Pinpoint the cell where the given text exists, returning its [x, y] midpoint coordinate. 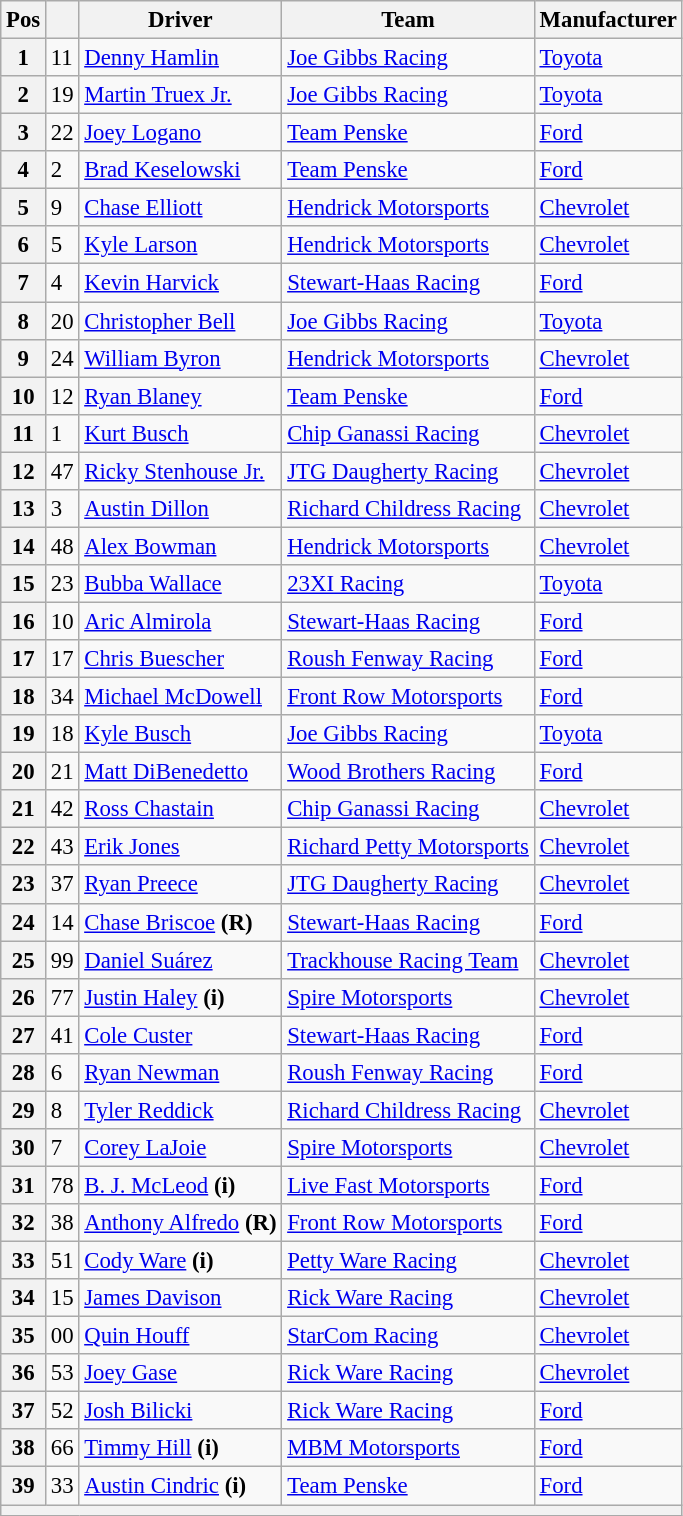
66 [62, 1449]
Erik Jones [180, 847]
Tyler Reddick [180, 1110]
48 [62, 546]
53 [62, 1373]
Quin Houff [180, 1336]
Richard Petty Motorsports [408, 847]
16 [24, 621]
Austin Cindric (i) [180, 1486]
StarCom Racing [408, 1336]
Denny Hamlin [180, 58]
77 [62, 997]
78 [62, 1185]
Kurt Busch [180, 433]
Chase Briscoe (R) [180, 922]
Kevin Harvick [180, 283]
25 [24, 960]
Team [408, 20]
35 [24, 1336]
Cody Ware (i) [180, 1261]
99 [62, 960]
Cole Custer [180, 1035]
Michael McDowell [180, 697]
Chris Buescher [180, 659]
39 [24, 1486]
Austin Dillon [180, 509]
Kyle Larson [180, 245]
MBM Motorsports [408, 1449]
32 [24, 1223]
36 [24, 1373]
Kyle Busch [180, 734]
41 [62, 1035]
Chase Elliott [180, 208]
28 [24, 1073]
Christopher Bell [180, 321]
Live Fast Motorsports [408, 1185]
26 [24, 997]
23XI Racing [408, 584]
James Davison [180, 1298]
13 [24, 509]
00 [62, 1336]
Brad Keselowski [180, 170]
27 [24, 1035]
52 [62, 1411]
Aric Almirola [180, 621]
Pos [24, 20]
42 [62, 809]
Driver [180, 20]
Wood Brothers Racing [408, 772]
Manufacturer [608, 20]
Matt DiBenedetto [180, 772]
William Byron [180, 358]
51 [62, 1261]
Ross Chastain [180, 809]
47 [62, 471]
Corey LaJoie [180, 1148]
Martin Truex Jr. [180, 95]
Ryan Newman [180, 1073]
Ryan Preece [180, 885]
29 [24, 1110]
31 [24, 1185]
Trackhouse Racing Team [408, 960]
43 [62, 847]
Petty Ware Racing [408, 1261]
Ricky Stenhouse Jr. [180, 471]
Bubba Wallace [180, 584]
Ryan Blaney [180, 396]
Justin Haley (i) [180, 997]
Joey Gase [180, 1373]
Alex Bowman [180, 546]
Josh Bilicki [180, 1411]
Anthony Alfredo (R) [180, 1223]
Joey Logano [180, 133]
B. J. McLeod (i) [180, 1185]
30 [24, 1148]
Timmy Hill (i) [180, 1449]
Daniel Suárez [180, 960]
